Detect which cell encompasses the target text, then output its [X, Y] center coordinate. 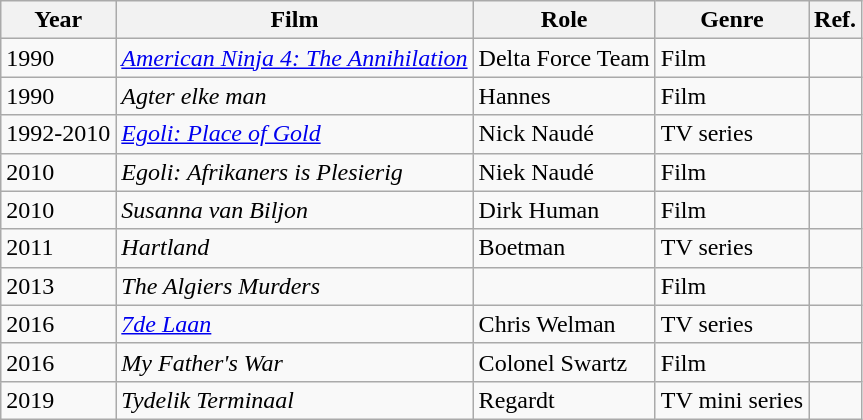
American Ninja 4: The Annihilation [294, 58]
Dirk Human [564, 210]
Tydelik Terminaal [294, 400]
Nick Naudé [564, 134]
Egoli: Afrikaners is Plesierig [294, 172]
2019 [58, 400]
2011 [58, 248]
1992-2010 [58, 134]
Ref. [836, 20]
My Father's War [294, 362]
TV mini series [732, 400]
Niek Naudé [564, 172]
Susanna van Biljon [294, 210]
Hartland [294, 248]
2013 [58, 286]
Chris Welman [564, 324]
Role [564, 20]
Colonel Swartz [564, 362]
7de Laan [294, 324]
Regardt [564, 400]
The Algiers Murders [294, 286]
Delta Force Team [564, 58]
Hannes [564, 96]
Year [58, 20]
Agter elke man [294, 96]
Boetman [564, 248]
Egoli: Place of Gold [294, 134]
Genre [732, 20]
